From the cell containing the given text, extract its center point as [x, y] coordinate. 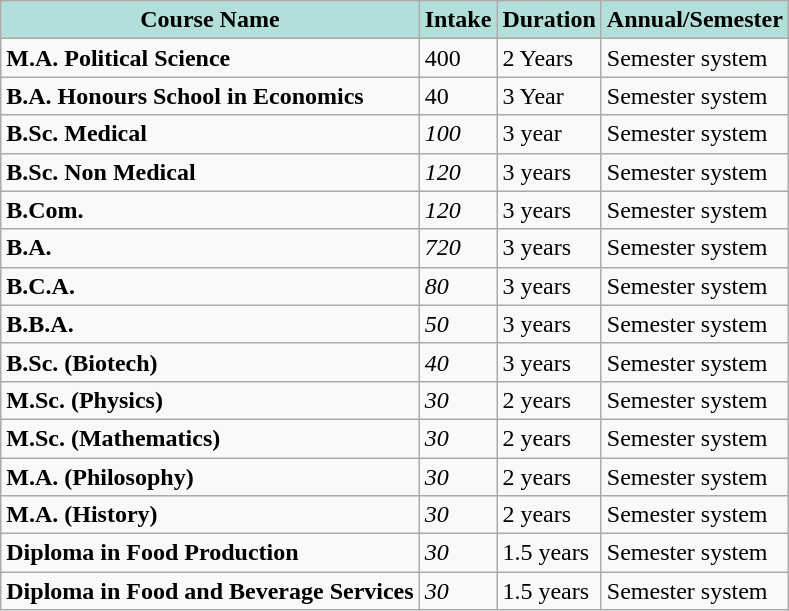
B.C.A. [210, 286]
50 [458, 324]
B.Com. [210, 210]
B.Sc. (Biotech) [210, 362]
M.Sc. (Mathematics) [210, 438]
Course Name [210, 20]
80 [458, 286]
B.A. [210, 248]
B.A. Honours School in Economics [210, 96]
3 Year [549, 96]
B.Sc. Non Medical [210, 172]
3 year [549, 134]
Annual/Semester [694, 20]
2 Years [549, 58]
B.Sc. Medical [210, 134]
720 [458, 248]
M.Sc. (Physics) [210, 400]
Diploma in Food and Beverage Services [210, 591]
M.A. (Philosophy) [210, 477]
400 [458, 58]
B.B.A. [210, 324]
100 [458, 134]
M.A. (History) [210, 515]
M.A. Political Science [210, 58]
Diploma in Food Production [210, 553]
Intake [458, 20]
Duration [549, 20]
